Extract the [X, Y] coordinate from the center of the cell holding the provided text.  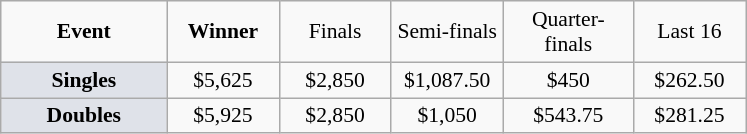
$1,050 [447, 116]
Winner [223, 32]
$543.75 [568, 116]
$5,925 [223, 116]
Doubles [84, 116]
Semi-finals [447, 32]
Singles [84, 80]
Event [84, 32]
$1,087.50 [447, 80]
$450 [568, 80]
Last 16 [689, 32]
$262.50 [689, 80]
$281.25 [689, 116]
$5,625 [223, 80]
Quarter-finals [568, 32]
Finals [335, 32]
